From the cell containing the given text, extract its center point as (X, Y) coordinate. 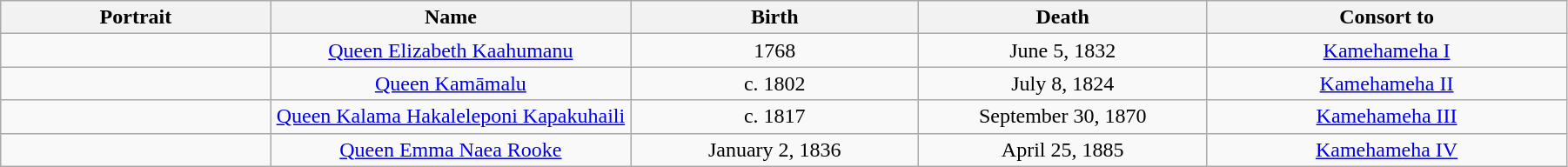
Name (451, 17)
Kamehameha IV (1387, 150)
April 25, 1885 (1063, 150)
Birth (774, 17)
Queen Kamāmalu (451, 83)
Queen Elizabeth Kaahumanu (451, 50)
Queen Emma Naea Rooke (451, 150)
1768 (774, 50)
Kamehameha I (1387, 50)
Kamehameha III (1387, 117)
c. 1802 (774, 83)
July 8, 1824 (1063, 83)
September 30, 1870 (1063, 117)
Portrait (136, 17)
Consort to (1387, 17)
January 2, 1836 (774, 150)
Death (1063, 17)
Queen Kalama Hakaleleponi Kapakuhaili (451, 117)
June 5, 1832 (1063, 50)
Kamehameha II (1387, 83)
c. 1817 (774, 117)
